Detect which cell encompasses the target text, then output its [X, Y] center coordinate. 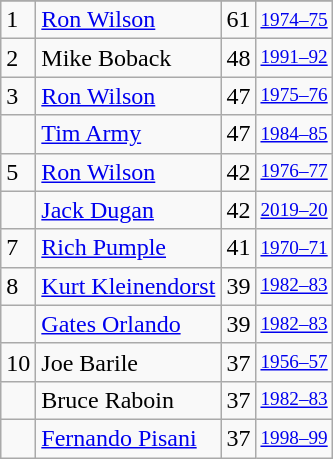
10 [18, 362]
Fernando Pisani [128, 438]
5 [18, 172]
1998–99 [294, 438]
1956–57 [294, 362]
1974–75 [294, 20]
2019–20 [294, 210]
1991–92 [294, 58]
1975–76 [294, 96]
1976–77 [294, 172]
3 [18, 96]
8 [18, 286]
Rich Pumple [128, 248]
Tim Army [128, 134]
Kurt Kleinendorst [128, 286]
Joe Barile [128, 362]
2 [18, 58]
1970–71 [294, 248]
Bruce Raboin [128, 400]
Jack Dugan [128, 210]
Gates Orlando [128, 324]
Mike Boback [128, 58]
41 [238, 248]
1984–85 [294, 134]
48 [238, 58]
1 [18, 20]
7 [18, 248]
61 [238, 20]
